For the text-containing cell, return its midpoint in (x, y) coordinate format. 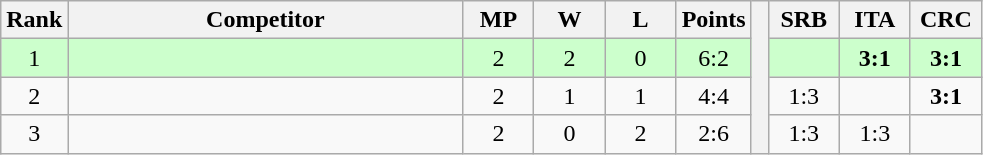
ITA (874, 20)
W (570, 20)
MP (498, 20)
3 (34, 134)
6:2 (714, 58)
2:6 (714, 134)
Rank (34, 20)
Points (714, 20)
Competitor (266, 20)
SRB (804, 20)
CRC (946, 20)
4:4 (714, 96)
L (640, 20)
